Scan for the cell matching the given text and deliver its [x, y] coordinate at center. 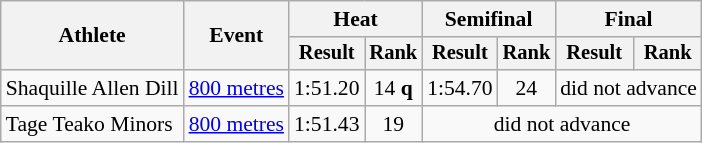
Heat [356, 19]
Shaquille Allen Dill [92, 88]
14 q [393, 88]
1:54.70 [460, 88]
Event [236, 36]
Athlete [92, 36]
1:51.43 [326, 124]
Final [628, 19]
24 [527, 88]
Semifinal [488, 19]
19 [393, 124]
Tage Teako Minors [92, 124]
1:51.20 [326, 88]
